Detect which cell encompasses the target text, then output its (X, Y) center coordinate. 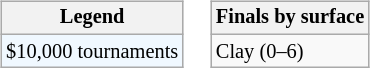
Clay (0–6) (290, 51)
$10,000 tournaments (92, 51)
Finals by surface (290, 18)
Legend (92, 18)
